Return the [X, Y] coordinate for the center point of the cell that contains the specified text.  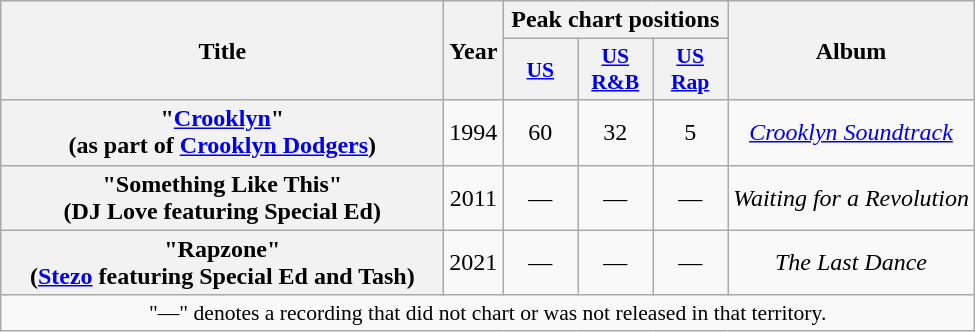
32 [616, 132]
"Something Like This"(DJ Love featuring Special Ed) [222, 198]
2021 [474, 262]
Year [474, 50]
"Crooklyn"(as part of Crooklyn Dodgers) [222, 132]
Crooklyn Soundtrack [852, 132]
Album [852, 50]
US R&B [616, 70]
2011 [474, 198]
5 [690, 132]
US [540, 70]
The Last Dance [852, 262]
60 [540, 132]
1994 [474, 132]
Title [222, 50]
"Rapzone"(Stezo featuring Special Ed and Tash) [222, 262]
Waiting for a Revolution [852, 198]
Peak chart positions [616, 20]
"—" denotes a recording that did not chart or was not released in that territory. [488, 313]
US Rap [690, 70]
